Return (x, y) of the center of cell containing provided text 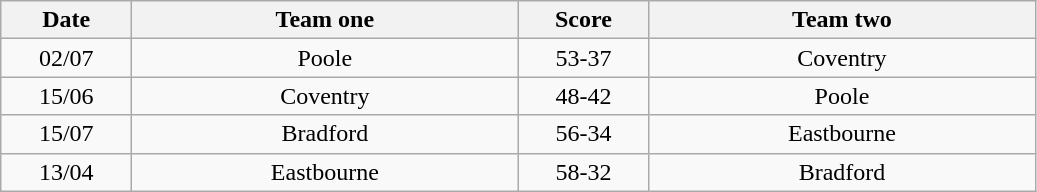
15/07 (66, 134)
Score (584, 20)
15/06 (66, 96)
02/07 (66, 58)
56-34 (584, 134)
58-32 (584, 172)
13/04 (66, 172)
Date (66, 20)
48-42 (584, 96)
Team one (325, 20)
Team two (842, 20)
53-37 (584, 58)
